Return (X, Y) of the center of cell containing provided text 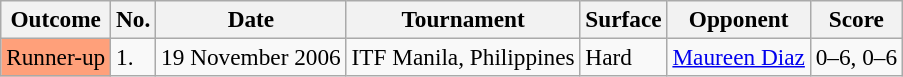
No. (134, 19)
Tournament (463, 19)
0–6, 0–6 (856, 57)
Opponent (738, 19)
Surface (624, 19)
Hard (624, 57)
Outcome (56, 19)
19 November 2006 (251, 57)
Score (856, 19)
1. (134, 57)
Runner-up (56, 57)
ITF Manila, Philippines (463, 57)
Maureen Diaz (738, 57)
Date (251, 19)
